From the cell containing the given text, extract its center point as [x, y] coordinate. 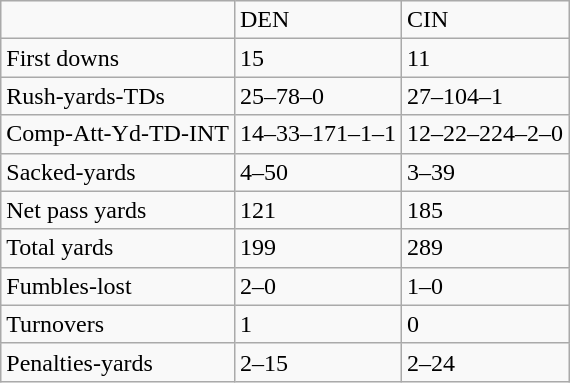
Turnovers [118, 324]
1–0 [486, 286]
2–24 [486, 362]
Rush-yards-TDs [118, 96]
Net pass yards [118, 210]
25–78–0 [318, 96]
1 [318, 324]
14–33–171–1–1 [318, 134]
DEN [318, 20]
Sacked-yards [118, 172]
4–50 [318, 172]
3–39 [486, 172]
15 [318, 58]
199 [318, 248]
185 [486, 210]
12–22–224–2–0 [486, 134]
121 [318, 210]
CIN [486, 20]
0 [486, 324]
Total yards [118, 248]
11 [486, 58]
Penalties-yards [118, 362]
Comp-Att-Yd-TD-INT [118, 134]
2–15 [318, 362]
First downs [118, 58]
27–104–1 [486, 96]
2–0 [318, 286]
Fumbles-lost [118, 286]
289 [486, 248]
